For the text-containing cell, return its midpoint in [x, y] coordinate format. 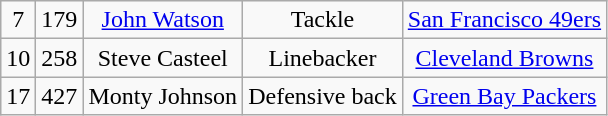
San Francisco 49ers [504, 20]
10 [18, 58]
427 [60, 96]
258 [60, 58]
Cleveland Browns [504, 58]
Steve Casteel [163, 58]
17 [18, 96]
Linebacker [323, 58]
Green Bay Packers [504, 96]
John Watson [163, 20]
Monty Johnson [163, 96]
179 [60, 20]
7 [18, 20]
Defensive back [323, 96]
Tackle [323, 20]
